Pinpoint the cell where the given text exists, returning its (X, Y) midpoint coordinate. 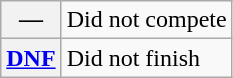
Did not compete (146, 20)
— (31, 20)
Did not finish (146, 58)
DNF (31, 58)
